Extract the (x, y) coordinate from the center of the cell holding the provided text.  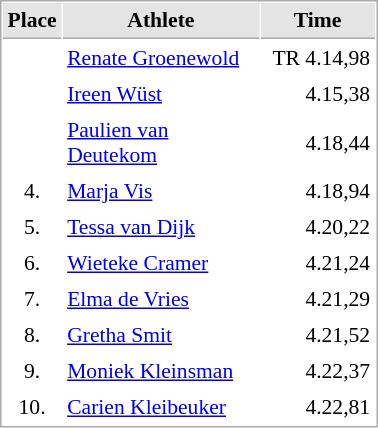
Paulien van Deutekom (161, 142)
Gretha Smit (161, 335)
4.21,29 (318, 299)
10. (32, 407)
4.18,94 (318, 191)
Time (318, 21)
Marja Vis (161, 191)
8. (32, 335)
TR 4.14,98 (318, 57)
Wieteke Cramer (161, 263)
Renate Groenewold (161, 57)
4. (32, 191)
4.21,24 (318, 263)
Ireen Wüst (161, 93)
5. (32, 227)
7. (32, 299)
9. (32, 371)
4.20,22 (318, 227)
Tessa van Dijk (161, 227)
4.22,37 (318, 371)
4.22,81 (318, 407)
Athlete (161, 21)
4.15,38 (318, 93)
4.18,44 (318, 142)
Carien Kleibeuker (161, 407)
Elma de Vries (161, 299)
6. (32, 263)
Moniek Kleinsman (161, 371)
4.21,52 (318, 335)
Place (32, 21)
